Pinpoint the cell where the given text exists, returning its [X, Y] midpoint coordinate. 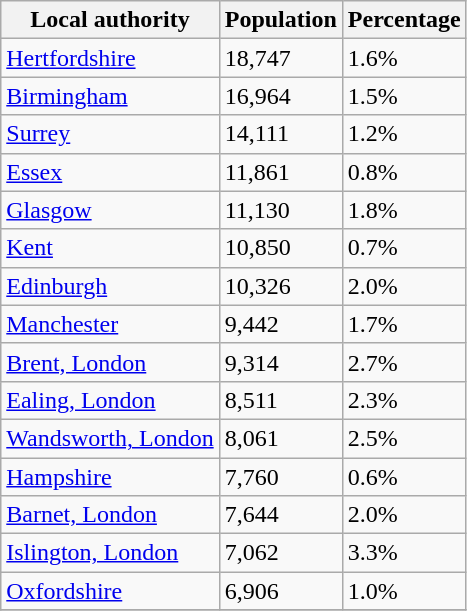
6,906 [280, 591]
Brent, London [110, 362]
2.3% [404, 400]
Ealing, London [110, 400]
Barnet, London [110, 515]
9,314 [280, 362]
Hertfordshire [110, 58]
11,861 [280, 172]
10,326 [280, 286]
0.8% [404, 172]
11,130 [280, 210]
7,644 [280, 515]
Hampshire [110, 477]
9,442 [280, 324]
Manchester [110, 324]
0.7% [404, 248]
1.7% [404, 324]
Islington, London [110, 553]
Kent [110, 248]
Percentage [404, 20]
Oxfordshire [110, 591]
1.6% [404, 58]
3.3% [404, 553]
14,111 [280, 134]
Local authority [110, 20]
1.5% [404, 96]
16,964 [280, 96]
Wandsworth, London [110, 438]
7,760 [280, 477]
Population [280, 20]
2.5% [404, 438]
Surrey [110, 134]
7,062 [280, 553]
1.2% [404, 134]
1.0% [404, 591]
8,511 [280, 400]
18,747 [280, 58]
2.7% [404, 362]
Essex [110, 172]
Edinburgh [110, 286]
10,850 [280, 248]
Birmingham [110, 96]
8,061 [280, 438]
0.6% [404, 477]
1.8% [404, 210]
Glasgow [110, 210]
